Search for the cell housing the specified text and yield its (X, Y) center coordinate. 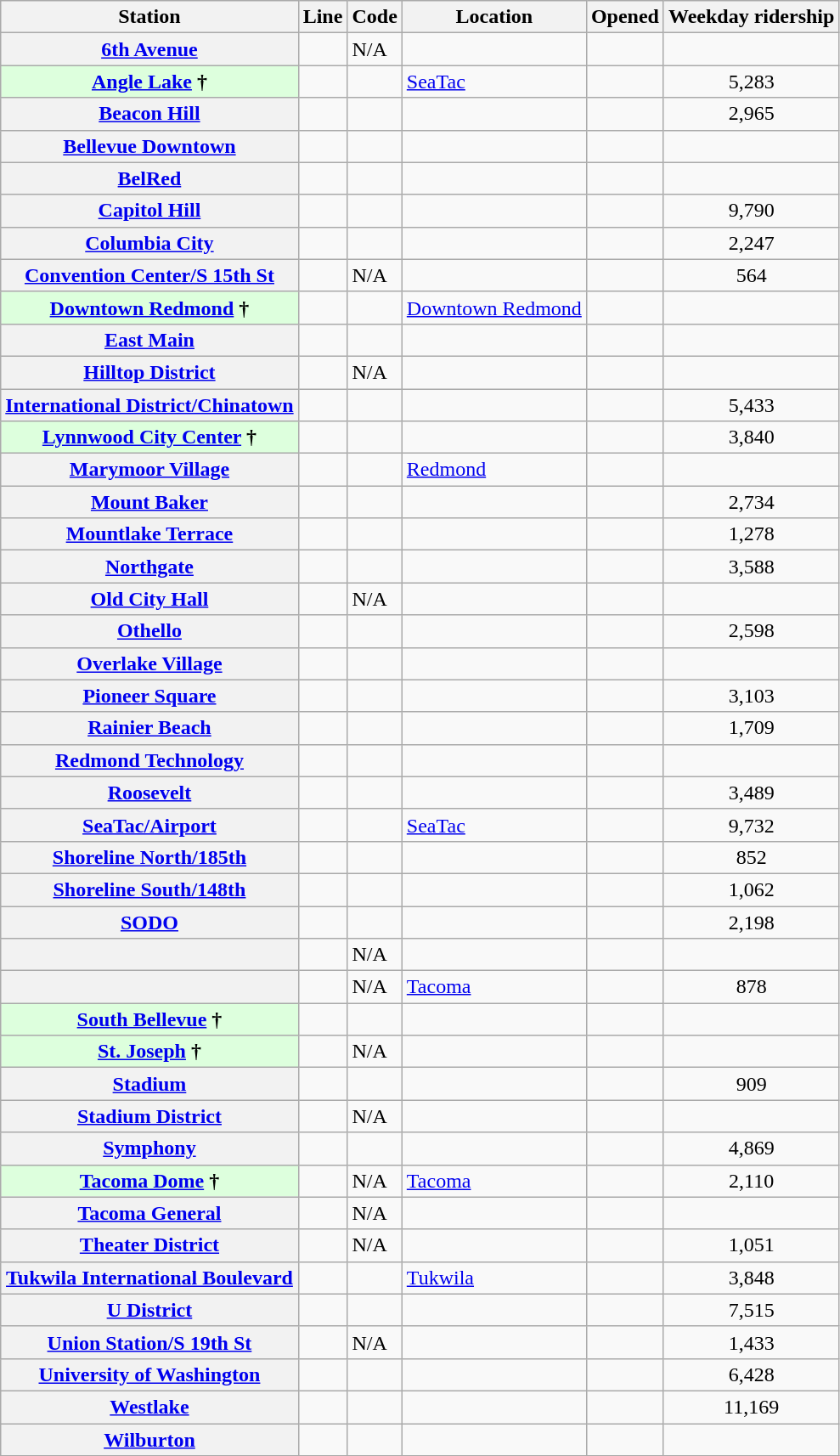
2,198 (751, 922)
Bellevue Downtown (149, 146)
6,428 (751, 1374)
Angle Lake † (149, 82)
Downtown Redmond † (149, 308)
3,848 (751, 1278)
Roosevelt (149, 793)
909 (751, 1084)
Westlake (149, 1407)
1,709 (751, 728)
4,869 (751, 1148)
Tacoma Dome † (149, 1181)
Redmond Technology (149, 760)
Pioneer Square (149, 696)
Union Station/S 19th St (149, 1342)
SODO (149, 922)
11,169 (751, 1407)
East Main (149, 340)
2,965 (751, 114)
Overlake Village (149, 663)
Northgate (149, 567)
Stadium (149, 1084)
Lynnwood City Center † (149, 437)
Line (323, 17)
St. Joseph † (149, 1052)
9,732 (751, 825)
SeaTac/Airport (149, 825)
Stadium District (149, 1116)
2,110 (751, 1181)
2,734 (751, 502)
852 (751, 857)
Shoreline North/185th (149, 857)
Code (375, 17)
Redmond (494, 470)
1,062 (751, 889)
Convention Center/S 15th St (149, 275)
Capitol Hill (149, 211)
Symphony (149, 1148)
Location (494, 17)
Shoreline South/148th (149, 889)
South Bellevue † (149, 1019)
Rainier Beach (149, 728)
6th Avenue (149, 49)
Tacoma General (149, 1213)
Tukwila (494, 1278)
1,278 (751, 534)
1,433 (751, 1342)
3,103 (751, 696)
Columbia City (149, 243)
Hilltop District (149, 372)
Mountlake Terrace (149, 534)
3,840 (751, 437)
5,283 (751, 82)
Station (149, 17)
Othello (149, 631)
Tukwila International Boulevard (149, 1278)
Old City Hall (149, 599)
1,051 (751, 1245)
2,598 (751, 631)
878 (751, 987)
BelRed (149, 178)
Weekday ridership (751, 17)
U District (149, 1310)
7,515 (751, 1310)
2,247 (751, 243)
564 (751, 275)
Wilburton (149, 1440)
Theater District (149, 1245)
3,588 (751, 567)
Downtown Redmond (494, 308)
Beacon Hill (149, 114)
International District/Chinatown (149, 405)
9,790 (751, 211)
Marymoor Village (149, 470)
3,489 (751, 793)
Mount Baker (149, 502)
Opened (625, 17)
University of Washington (149, 1374)
5,433 (751, 405)
